Find where the given text appears and provide that cell's center as (X, Y) coordinate. 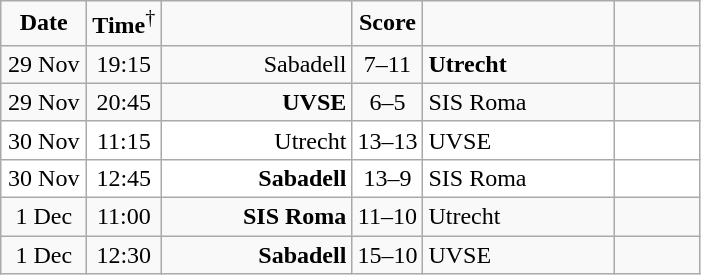
7–11 (388, 64)
13–9 (388, 178)
20:45 (124, 102)
Date (44, 24)
Score (388, 24)
6–5 (388, 102)
Time† (124, 24)
12:45 (124, 178)
19:15 (124, 64)
11–10 (388, 217)
15–10 (388, 255)
11:15 (124, 140)
11:00 (124, 217)
12:30 (124, 255)
13–13 (388, 140)
